Search for the cell housing the specified text and yield its (x, y) center coordinate. 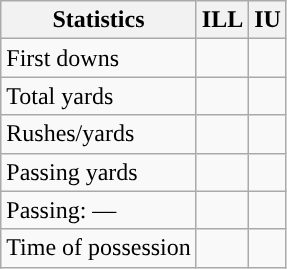
IU (268, 20)
Time of possession (99, 248)
Passing: –– (99, 210)
Total yards (99, 96)
Passing yards (99, 172)
Rushes/yards (99, 134)
Statistics (99, 20)
First downs (99, 58)
ILL (222, 20)
